Find where the given text appears and provide that cell's center as (X, Y) coordinate. 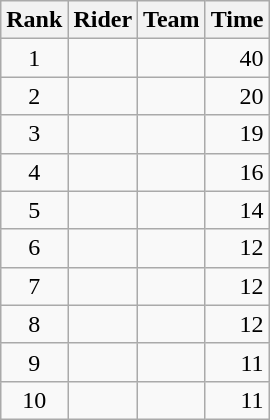
14 (237, 210)
1 (34, 58)
5 (34, 210)
Time (237, 20)
16 (237, 172)
3 (34, 134)
19 (237, 134)
8 (34, 324)
40 (237, 58)
6 (34, 248)
2 (34, 96)
9 (34, 362)
Team (172, 20)
4 (34, 172)
Rank (34, 20)
20 (237, 96)
Rider (103, 20)
10 (34, 400)
7 (34, 286)
